For the text-containing cell, return its midpoint in [x, y] coordinate format. 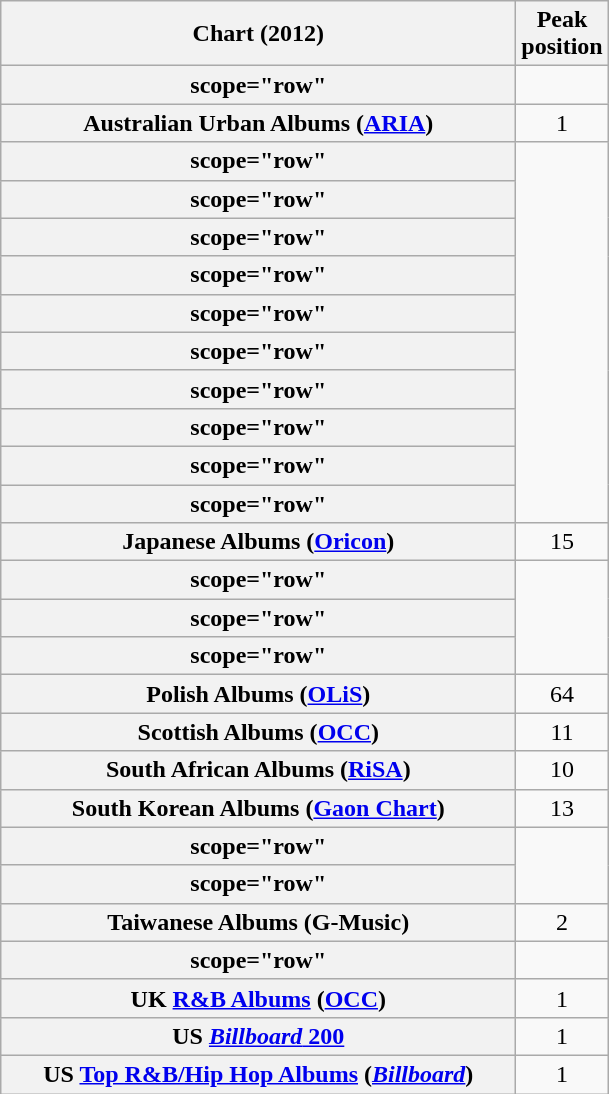
64 [562, 694]
15 [562, 542]
10 [562, 770]
South African Albums (RiSA) [258, 770]
13 [562, 808]
US Billboard 200 [258, 1036]
Chart (2012) [258, 34]
11 [562, 732]
2 [562, 922]
Japanese Albums (Oricon) [258, 542]
Peakposition [562, 34]
Scottish Albums (OCC) [258, 732]
UK R&B Albums (OCC) [258, 998]
US Top R&B/Hip Hop Albums (Billboard) [258, 1074]
Polish Albums (OLiS) [258, 694]
South Korean Albums (Gaon Chart) [258, 808]
Taiwanese Albums (G-Music) [258, 922]
Australian Urban Albums (ARIA) [258, 123]
